From the cell containing the given text, extract its center point as [x, y] coordinate. 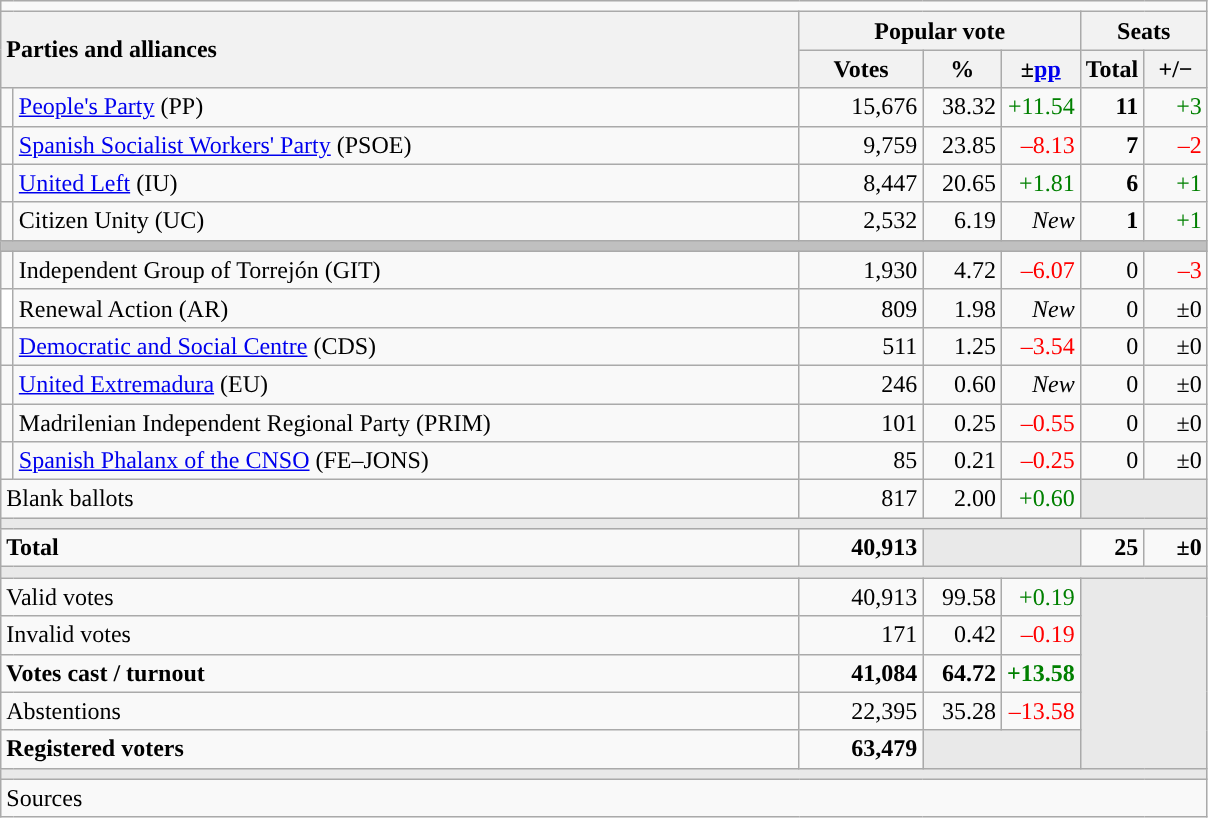
Registered voters [400, 749]
Citizen Unity (UC) [406, 221]
0.60 [962, 384]
8,447 [861, 183]
Democratic and Social Centre (CDS) [406, 346]
Independent Group of Torrejón (GIT) [406, 270]
–3 [1176, 270]
Votes [861, 69]
1 [1112, 221]
0.25 [962, 423]
1.98 [962, 308]
–13.58 [1040, 711]
1,930 [861, 270]
+0.19 [1040, 597]
246 [861, 384]
–3.54 [1040, 346]
United Left (IU) [406, 183]
Invalid votes [400, 635]
22,395 [861, 711]
9,759 [861, 145]
–2 [1176, 145]
25 [1112, 548]
+13.58 [1040, 673]
15,676 [861, 107]
–8.13 [1040, 145]
+0.60 [1040, 499]
+/− [1176, 69]
–6.07 [1040, 270]
23.85 [962, 145]
511 [861, 346]
–0.19 [1040, 635]
2,532 [861, 221]
0.42 [962, 635]
35.28 [962, 711]
Parties and alliances [400, 50]
–0.55 [1040, 423]
63,479 [861, 749]
85 [861, 461]
0.21 [962, 461]
809 [861, 308]
People's Party (PP) [406, 107]
Abstentions [400, 711]
64.72 [962, 673]
6.19 [962, 221]
99.58 [962, 597]
171 [861, 635]
11 [1112, 107]
Seats [1144, 31]
Madrilenian Independent Regional Party (PRIM) [406, 423]
4.72 [962, 270]
Votes cast / turnout [400, 673]
Renewal Action (AR) [406, 308]
817 [861, 499]
Popular vote [940, 31]
–0.25 [1040, 461]
±pp [1040, 69]
% [962, 69]
101 [861, 423]
38.32 [962, 107]
Spanish Socialist Workers' Party (PSOE) [406, 145]
7 [1112, 145]
+11.54 [1040, 107]
Spanish Phalanx of the CNSO (FE–JONS) [406, 461]
+1.81 [1040, 183]
Sources [604, 798]
20.65 [962, 183]
United Extremadura (EU) [406, 384]
6 [1112, 183]
Valid votes [400, 597]
Blank ballots [400, 499]
2.00 [962, 499]
41,084 [861, 673]
1.25 [962, 346]
+3 [1176, 107]
